Find where the given text appears and provide that cell's center as (X, Y) coordinate. 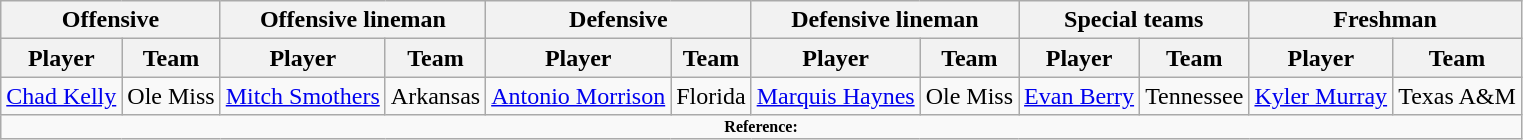
Antonio Morrison (578, 96)
Texas A&M (1458, 96)
Marquis Haynes (836, 96)
Chad Kelly (62, 96)
Tennessee (1194, 96)
Special teams (1134, 20)
Mitch Smothers (302, 96)
Freshman (1385, 20)
Offensive lineman (352, 20)
Florida (711, 96)
Arkansas (435, 96)
Evan Berry (1080, 96)
Defensive lineman (884, 20)
Reference: (762, 127)
Kyler Murray (1321, 96)
Offensive (110, 20)
Defensive (618, 20)
